Return the [x, y] coordinate for the center point of the cell that contains the specified text.  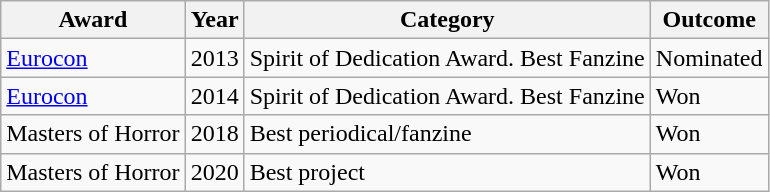
2013 [214, 58]
Nominated [709, 58]
Category [447, 20]
2014 [214, 96]
2018 [214, 134]
Year [214, 20]
Best project [447, 172]
Outcome [709, 20]
Award [93, 20]
Best periodical/fanzine [447, 134]
2020 [214, 172]
